Provide the (X, Y) coordinate of the cell's center where the given text is located.  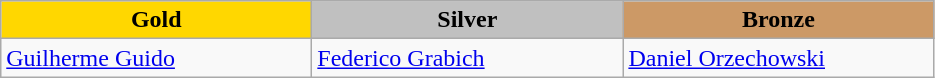
Bronze (778, 20)
Daniel Orzechowski (778, 58)
Silver (468, 20)
Federico Grabich (468, 58)
Guilherme Guido (156, 58)
Gold (156, 20)
